Output the (X, Y) coordinate of the center of the cell containing the given text.  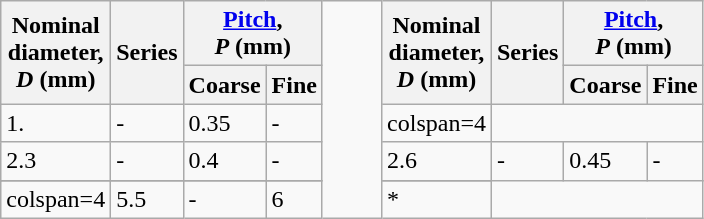
* (437, 199)
2.6 (437, 161)
1. (56, 123)
0.4 (224, 161)
2.3 (56, 161)
5.5 (147, 199)
0.35 (224, 123)
0.45 (606, 161)
6 (294, 199)
